Pinpoint the cell where the given text exists, returning its [x, y] midpoint coordinate. 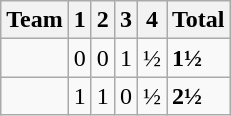
1½ [199, 58]
2½ [199, 96]
4 [152, 20]
2 [102, 20]
3 [126, 20]
Team [35, 20]
Total [199, 20]
